Return the (X, Y) coordinate for the center point of the cell that contains the specified text.  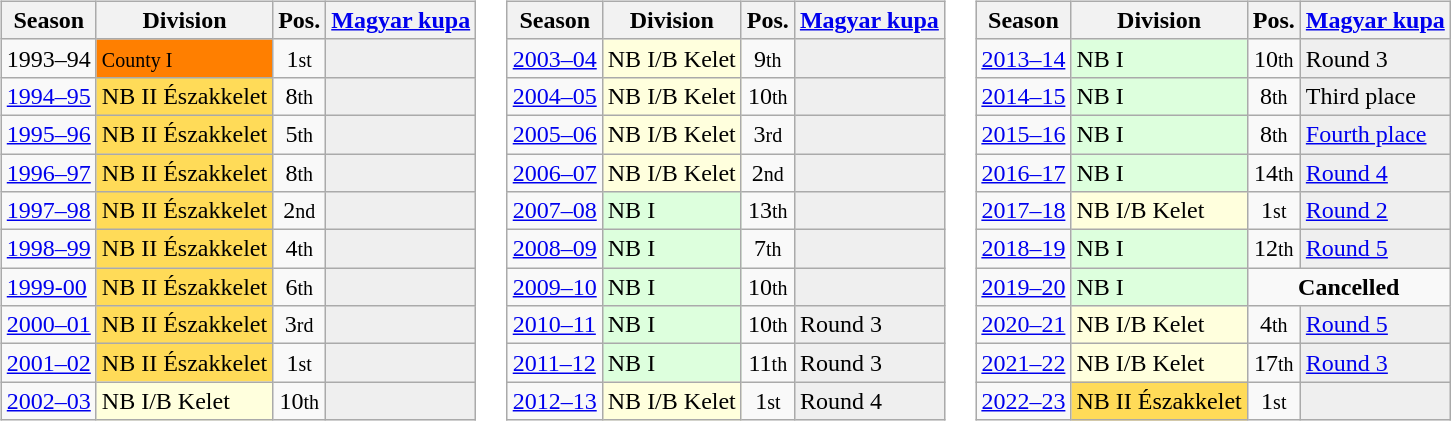
2015–16 (1024, 134)
13th (768, 211)
2009–10 (554, 287)
1994–95 (48, 96)
2021–22 (1024, 363)
12th (1274, 249)
2014–15 (1024, 96)
6th (300, 287)
2007–08 (554, 211)
2020–21 (1024, 325)
1999-00 (48, 287)
Round 2 (1375, 211)
2004–05 (554, 96)
1993–94 (48, 58)
5th (300, 134)
11th (768, 363)
Fourth place (1375, 134)
1997–98 (48, 211)
2000–01 (48, 325)
2002–03 (48, 401)
2022–23 (1024, 401)
9th (768, 58)
2016–17 (1024, 173)
2012–13 (554, 401)
1998–99 (48, 249)
1995–96 (48, 134)
2006–07 (554, 173)
1996–97 (48, 173)
2005–06 (554, 134)
2017–18 (1024, 211)
Cancelled (1348, 287)
2013–14 (1024, 58)
2001–02 (48, 363)
14th (1274, 173)
2018–19 (1024, 249)
17th (1274, 363)
County I (184, 58)
Third place (1375, 96)
2019–20 (1024, 287)
2008–09 (554, 249)
2010–11 (554, 325)
2003–04 (554, 58)
2011–12 (554, 363)
7th (768, 249)
